Return the (X, Y) coordinate for the center point of the cell that contains the specified text.  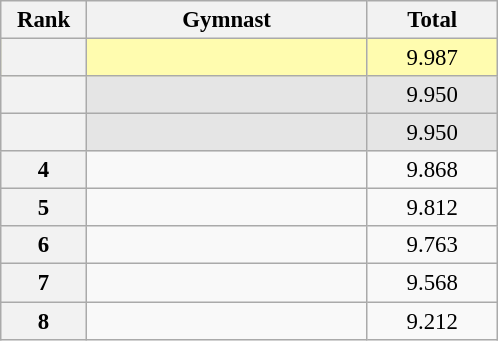
Rank (44, 20)
5 (44, 208)
8 (44, 321)
9.568 (432, 283)
7 (44, 283)
Gymnast (226, 20)
9.987 (432, 58)
9.868 (432, 170)
9.763 (432, 245)
4 (44, 170)
9.212 (432, 321)
Total (432, 20)
9.812 (432, 208)
6 (44, 245)
